Extract the [x, y] coordinate from the center of the cell holding the provided text.  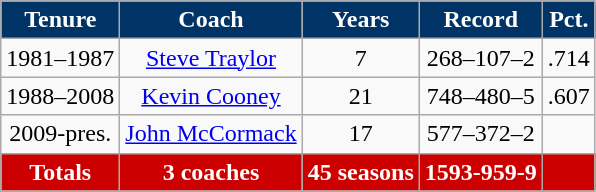
2009-pres. [60, 134]
Kevin Cooney [211, 96]
748–480–5 [480, 96]
17 [360, 134]
John McCormack [211, 134]
Years [360, 20]
Pct. [568, 20]
.714 [568, 58]
Coach [211, 20]
Tenure [60, 20]
1593-959-9 [480, 172]
268–107–2 [480, 58]
1981–1987 [60, 58]
Steve Traylor [211, 58]
1988–2008 [60, 96]
.607 [568, 96]
3 coaches [211, 172]
45 seasons [360, 172]
21 [360, 96]
7 [360, 58]
577–372–2 [480, 134]
Record [480, 20]
Totals [60, 172]
